Locate the cell with the specified text and output its (x, y) center coordinate. 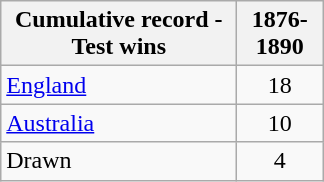
10 (280, 123)
Australia (119, 123)
1876-1890 (280, 34)
Drawn (119, 161)
England (119, 85)
4 (280, 161)
18 (280, 85)
Cumulative record - Test wins (119, 34)
